Find where the given text appears and provide that cell's center as (X, Y) coordinate. 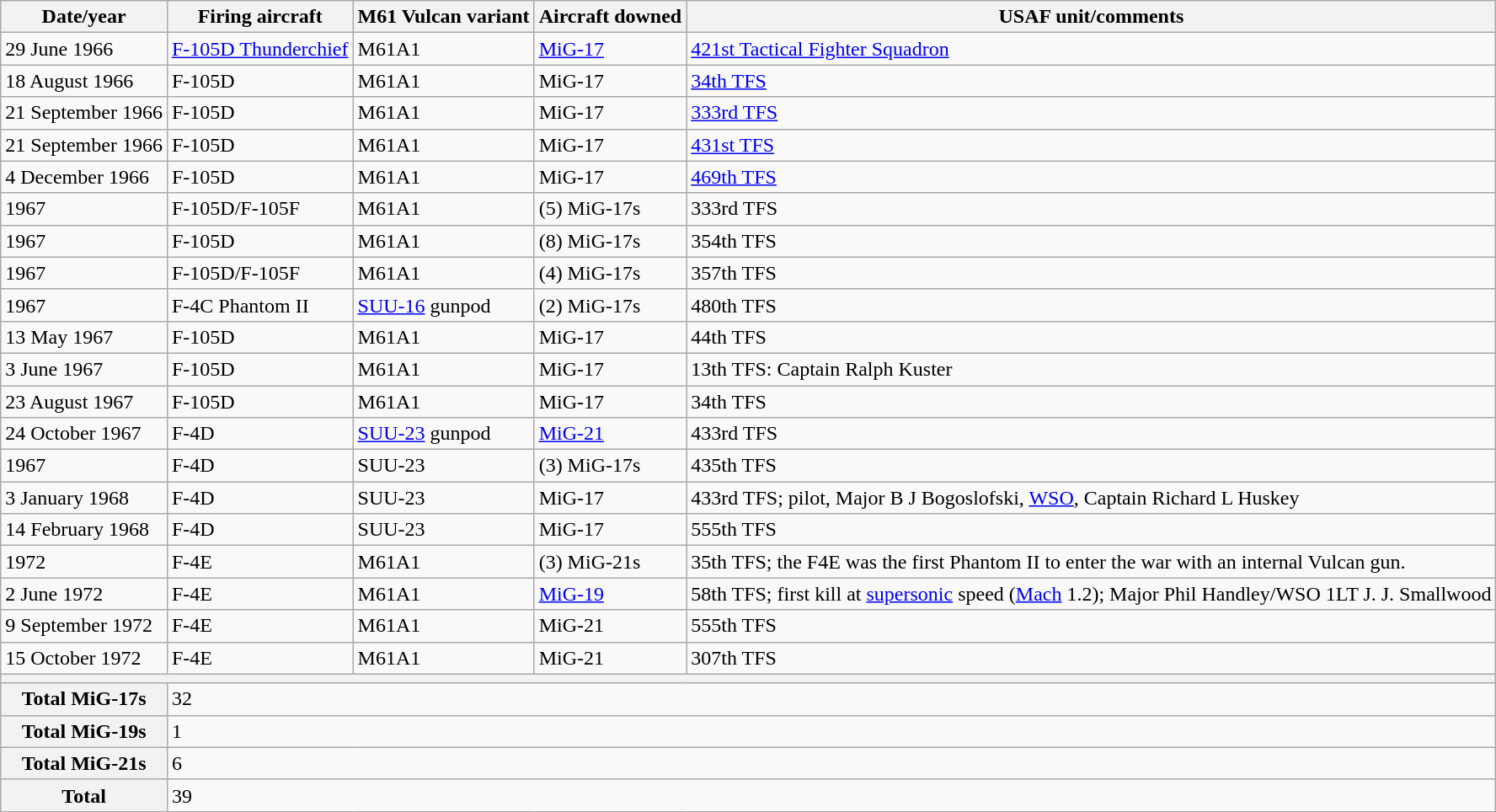
(3) MiG-21s (610, 562)
Total MiG-21s (84, 763)
44th TFS (1092, 337)
24 October 1967 (84, 434)
480th TFS (1092, 305)
23 August 1967 (84, 402)
433rd TFS; pilot, Major B J Bogoslofski, WSO, Captain Richard L Huskey (1092, 498)
9 September 1972 (84, 626)
357th TFS (1092, 273)
Total MiG-19s (84, 731)
(5) MiG-17s (610, 209)
MiG-19 (610, 594)
2 June 1972 (84, 594)
6 (831, 763)
(2) MiG-17s (610, 305)
USAF unit/comments (1092, 17)
M61 Vulcan variant (443, 17)
3 June 1967 (84, 369)
1 (831, 731)
421st Tactical Fighter Squadron (1092, 49)
4 December 1966 (84, 177)
Firing aircraft (259, 17)
39 (831, 795)
35th TFS; the F4E was the first Phantom II to enter the war with an internal Vulcan gun. (1092, 562)
Total (84, 795)
13th TFS: Captain Ralph Kuster (1092, 369)
Total MiG-17s (84, 699)
13 May 1967 (84, 337)
433rd TFS (1092, 434)
435th TFS (1092, 466)
14 February 1968 (84, 530)
307th TFS (1092, 658)
(3) MiG-17s (610, 466)
15 October 1972 (84, 658)
(4) MiG-17s (610, 273)
SUU-23 gunpod (443, 434)
32 (831, 699)
58th TFS; first kill at supersonic speed (Mach 1.2); Major Phil Handley/WSO 1LT J. J. Smallwood (1092, 594)
354th TFS (1092, 241)
(8) MiG-17s (610, 241)
F-4C Phantom II (259, 305)
F-105D Thunderchief (259, 49)
29 June 1966 (84, 49)
3 January 1968 (84, 498)
SUU-16 gunpod (443, 305)
431st TFS (1092, 145)
469th TFS (1092, 177)
Date/year (84, 17)
18 August 1966 (84, 81)
1972 (84, 562)
Aircraft downed (610, 17)
